Determine the (X, Y) coordinate at the center of the cell enclosing the given text.  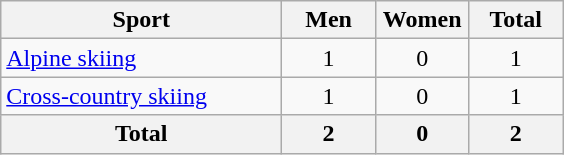
Sport (142, 20)
Alpine skiing (142, 58)
Cross-country skiing (142, 96)
Men (329, 20)
Women (422, 20)
